For the text-containing cell, return its midpoint in [X, Y] coordinate format. 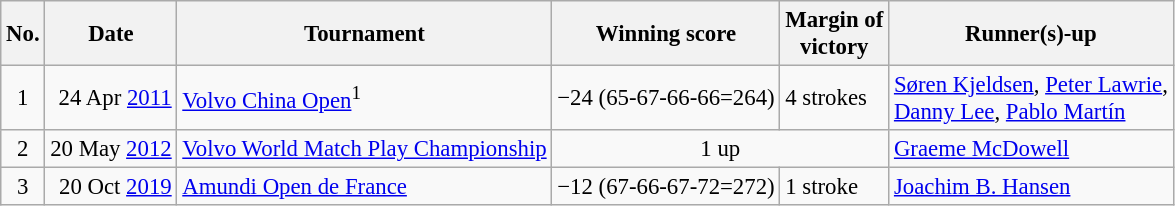
Graeme McDowell [1032, 149]
−12 (67-66-67-72=272) [666, 187]
Volvo China Open1 [364, 98]
Runner(s)-up [1032, 34]
2 [23, 149]
Joachim B. Hansen [1032, 187]
No. [23, 34]
24 Apr 2011 [111, 98]
Amundi Open de France [364, 187]
Søren Kjeldsen, Peter Lawrie, Danny Lee, Pablo Martín [1032, 98]
Volvo World Match Play Championship [364, 149]
Tournament [364, 34]
20 May 2012 [111, 149]
20 Oct 2019 [111, 187]
Margin ofvictory [834, 34]
Date [111, 34]
1 stroke [834, 187]
Winning score [666, 34]
1 up [720, 149]
1 [23, 98]
4 strokes [834, 98]
3 [23, 187]
−24 (65-67-66-66=264) [666, 98]
